Identify which cell holds the provided text, then report its (X, Y) central coordinate. 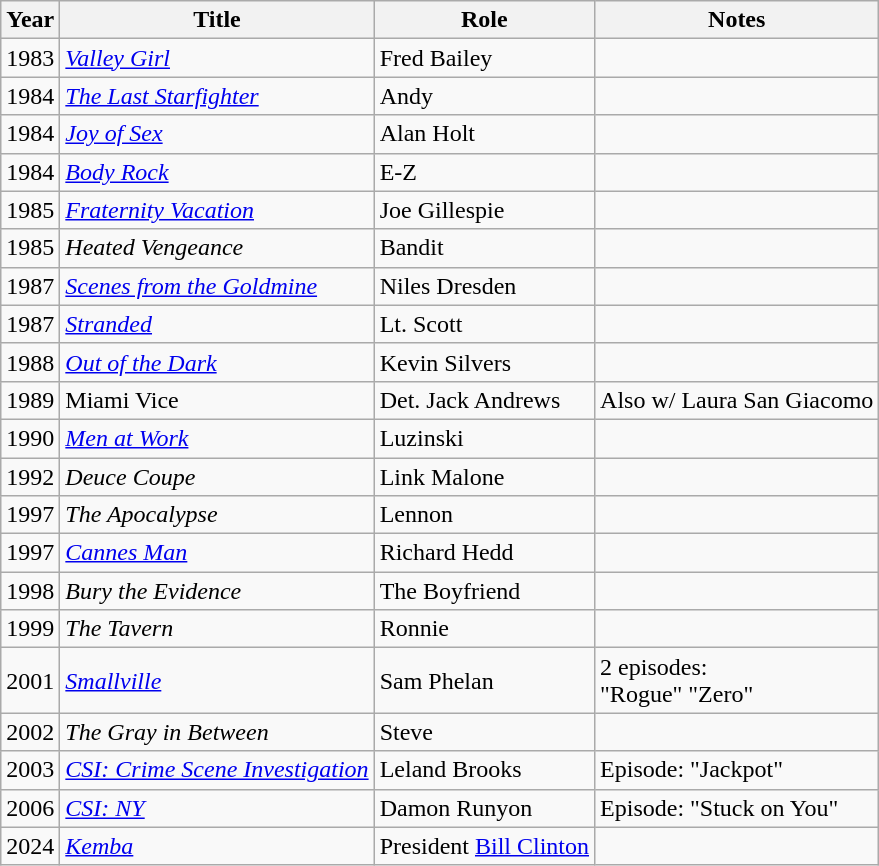
2024 (30, 846)
Fred Bailey (484, 58)
The Gray in Between (217, 732)
Luzinski (484, 438)
Fraternity Vacation (217, 210)
Stranded (217, 324)
Valley Girl (217, 58)
Link Malone (484, 477)
Kemba (217, 846)
Joy of Sex (217, 134)
Miami Vice (217, 400)
Niles Dresden (484, 286)
Cannes Man (217, 553)
Steve (484, 732)
2 episodes:"Rogue" "Zero" (737, 680)
Heated Vengeance (217, 248)
1983 (30, 58)
1990 (30, 438)
Det. Jack Andrews (484, 400)
Year (30, 20)
2001 (30, 680)
Men at Work (217, 438)
1998 (30, 591)
1989 (30, 400)
President Bill Clinton (484, 846)
Bury the Evidence (217, 591)
Also w/ Laura San Giacomo (737, 400)
Episode: "Stuck on You" (737, 808)
The Apocalypse (217, 515)
Sam Phelan (484, 680)
E-Z (484, 172)
Deuce Coupe (217, 477)
Damon Runyon (484, 808)
Role (484, 20)
2003 (30, 770)
2002 (30, 732)
The Tavern (217, 629)
1999 (30, 629)
1992 (30, 477)
Bandit (484, 248)
Andy (484, 96)
Scenes from the Goldmine (217, 286)
The Last Starfighter (217, 96)
Smallville (217, 680)
Out of the Dark (217, 362)
CSI: Crime Scene Investigation (217, 770)
The Boyfriend (484, 591)
1988 (30, 362)
CSI: NY (217, 808)
Joe Gillespie (484, 210)
Lt. Scott (484, 324)
Ronnie (484, 629)
Alan Holt (484, 134)
Episode: "Jackpot" (737, 770)
Notes (737, 20)
Leland Brooks (484, 770)
Richard Hedd (484, 553)
Kevin Silvers (484, 362)
Lennon (484, 515)
Body Rock (217, 172)
Title (217, 20)
2006 (30, 808)
